Pinpoint the cell where the given text exists, returning its [X, Y] midpoint coordinate. 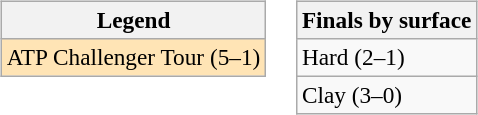
Legend [133, 20]
Clay (3–0) [387, 95]
ATP Challenger Tour (5–1) [133, 57]
Hard (2–1) [387, 57]
Finals by surface [387, 20]
